Provide the [x, y] coordinate of the cell's center where the given text is located.  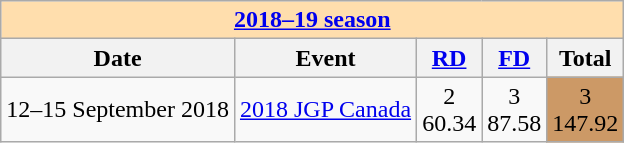
3 87.58 [514, 110]
RD [450, 58]
Total [586, 58]
Event [325, 58]
Date [118, 58]
2 60.34 [450, 110]
FD [514, 58]
2018 JGP Canada [325, 110]
2018–19 season [312, 20]
3 147.92 [586, 110]
12–15 September 2018 [118, 110]
